Detect which cell encompasses the target text, then output its (X, Y) center coordinate. 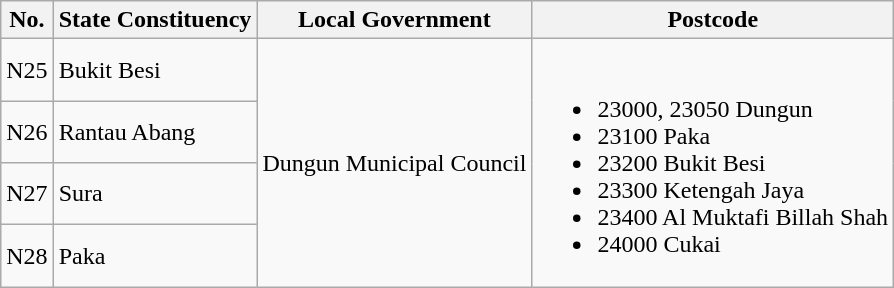
Sura (155, 194)
Bukit Besi (155, 70)
Rantau Abang (155, 132)
Paka (155, 256)
State Constituency (155, 20)
N26 (27, 132)
N25 (27, 70)
Postcode (713, 20)
23000, 23050 Dungun23100 Paka23200 Bukit Besi23300 Ketengah Jaya23400 Al Muktafi Billah Shah24000 Cukai (713, 163)
Local Government (394, 20)
Dungun Municipal Council (394, 163)
N28 (27, 256)
N27 (27, 194)
No. (27, 20)
